Pinpoint the cell where the given text exists, returning its [x, y] midpoint coordinate. 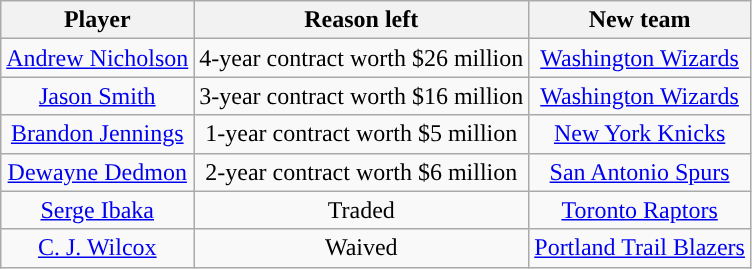
Andrew Nicholson [98, 58]
4-year contract worth $26 million [362, 58]
3-year contract worth $16 million [362, 96]
Waived [362, 248]
1-year contract worth $5 million [362, 134]
Jason Smith [98, 96]
Dewayne Dedmon [98, 172]
New York Knicks [640, 134]
San Antonio Spurs [640, 172]
Reason left [362, 20]
Brandon Jennings [98, 134]
2-year contract worth $6 million [362, 172]
New team [640, 20]
Player [98, 20]
Serge Ibaka [98, 210]
Toronto Raptors [640, 210]
Portland Trail Blazers [640, 248]
C. J. Wilcox [98, 248]
Traded [362, 210]
